Capture the cell that displays the provided text and extract its (x, y) central coordinate. 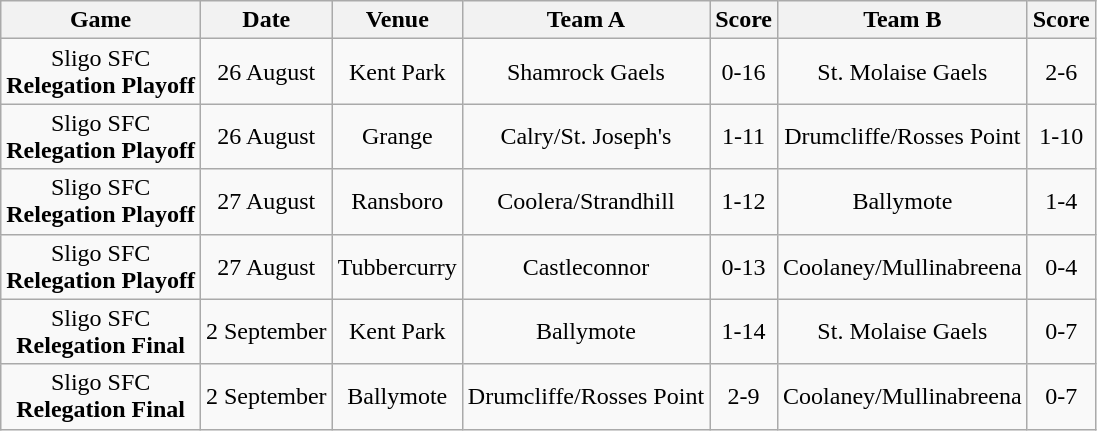
Game (101, 20)
1-4 (1061, 202)
Tubbercurry (397, 266)
1-10 (1061, 136)
Grange (397, 136)
0-13 (744, 266)
2-9 (744, 396)
0-4 (1061, 266)
Team B (903, 20)
Castleconnor (586, 266)
Coolera/Strandhill (586, 202)
1-14 (744, 332)
Venue (397, 20)
Team A (586, 20)
Ransboro (397, 202)
2-6 (1061, 72)
1-11 (744, 136)
Date (266, 20)
Calry/St. Joseph's (586, 136)
1-12 (744, 202)
Shamrock Gaels (586, 72)
0-16 (744, 72)
